Identify which cell holds the provided text, then report its (X, Y) central coordinate. 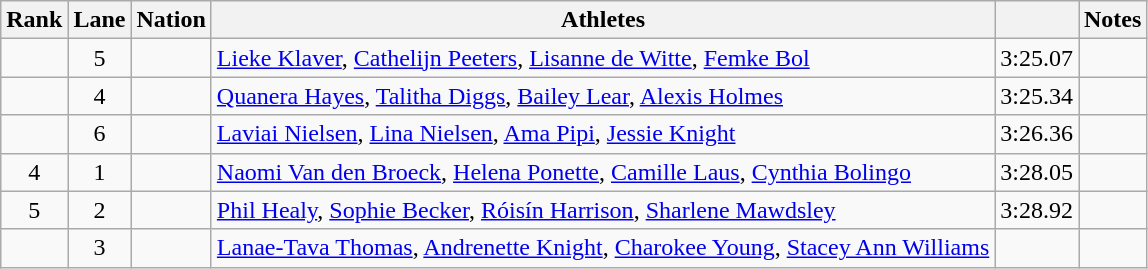
6 (100, 134)
Lanae-Tava Thomas, Andrenette Knight, Charokee Young, Stacey Ann Williams (602, 248)
Lieke Klaver, Cathelijn Peeters, Lisanne de Witte, Femke Bol (602, 58)
Quanera Hayes, Talitha Diggs, Bailey Lear, Alexis Holmes (602, 96)
3 (100, 248)
Lane (100, 20)
3:28.92 (1037, 210)
Naomi Van den Broeck, Helena Ponette, Camille Laus, Cynthia Bolingo (602, 172)
Nation (171, 20)
1 (100, 172)
Rank (34, 20)
3:25.07 (1037, 58)
Laviai Nielsen, Lina Nielsen, Ama Pipi, Jessie Knight (602, 134)
3:26.36 (1037, 134)
Phil Healy, Sophie Becker, Róisín Harrison, Sharlene Mawdsley (602, 210)
2 (100, 210)
3:25.34 (1037, 96)
Athletes (602, 20)
3:28.05 (1037, 172)
Notes (1112, 20)
